From the cell containing the given text, extract its center point as [X, Y] coordinate. 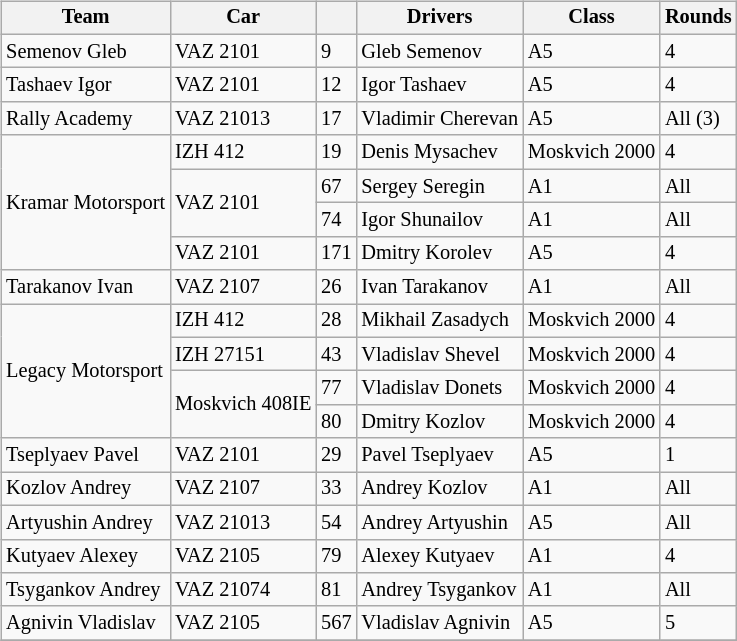
Artyushin Andrey [86, 522]
Dmitry Kozlov [439, 422]
VAZ 21074 [243, 590]
74 [336, 220]
54 [336, 522]
Igor Tashaev [439, 85]
Agnivin Vladislav [86, 623]
Alexey Kutyaev [439, 556]
5 [698, 623]
Tseplyaev Pavel [86, 455]
81 [336, 590]
Mikhail Zasadych [439, 321]
Denis Mysachev [439, 152]
Andrey Artyushin [439, 522]
Vladislav Agnivin [439, 623]
Tsygankov Andrey [86, 590]
33 [336, 489]
Andrey Tsygankov [439, 590]
79 [336, 556]
Kutyaev Alexey [86, 556]
Rally Academy [86, 119]
171 [336, 253]
Class [592, 18]
Drivers [439, 18]
Igor Shunailov [439, 220]
Tashaev Igor [86, 85]
67 [336, 186]
1 [698, 455]
12 [336, 85]
Rounds [698, 18]
Dmitry Korolev [439, 253]
Team [86, 18]
26 [336, 287]
Pavel Tseplyaev [439, 455]
IZH 27151 [243, 354]
Kozlov Andrey [86, 489]
Sergey Seregin [439, 186]
Legacy Motorsport [86, 372]
19 [336, 152]
77 [336, 388]
567 [336, 623]
9 [336, 51]
Moskvich 408IE [243, 404]
Tarakanov Ivan [86, 287]
17 [336, 119]
Vladislav Donets [439, 388]
All (3) [698, 119]
80 [336, 422]
Andrey Kozlov [439, 489]
28 [336, 321]
Semenov Gleb [86, 51]
43 [336, 354]
Gleb Semenov [439, 51]
29 [336, 455]
Kramar Motorsport [86, 202]
Ivan Tarakanov [439, 287]
Car [243, 18]
Vladislav Shevel [439, 354]
Vladimir Cherevan [439, 119]
